Pinpoint the cell where the given text exists, returning its [X, Y] midpoint coordinate. 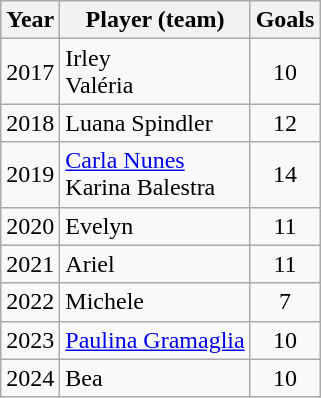
12 [285, 123]
2020 [30, 226]
Irley Valéria [155, 72]
2022 [30, 302]
2024 [30, 378]
Ariel [155, 264]
Player (team) [155, 20]
2017 [30, 72]
2021 [30, 264]
Evelyn [155, 226]
Michele [155, 302]
Bea [155, 378]
Carla Nunes Karina Balestra [155, 174]
Year [30, 20]
Paulina Gramaglia [155, 340]
14 [285, 174]
2018 [30, 123]
7 [285, 302]
2019 [30, 174]
Luana Spindler [155, 123]
Goals [285, 20]
2023 [30, 340]
